Detect which cell encompasses the target text, then output its (X, Y) center coordinate. 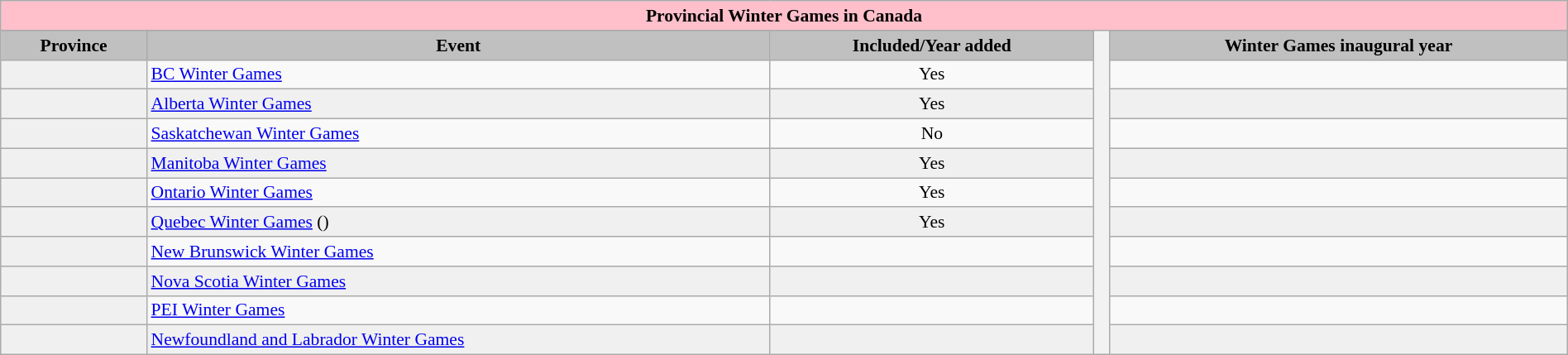
BC Winter Games (458, 74)
Ontario Winter Games (458, 193)
PEI Winter Games (458, 310)
Quebec Winter Games () (458, 223)
Nova Scotia Winter Games (458, 281)
Alberta Winter Games (458, 104)
No (932, 134)
Newfoundland and Labrador Winter Games (458, 340)
Saskatchewan Winter Games (458, 134)
Province (74, 46)
Provincial Winter Games in Canada (784, 16)
New Brunswick Winter Games (458, 252)
Winter Games inaugural year (1339, 46)
Event (458, 46)
Manitoba Winter Games (458, 163)
Included/Year added (932, 46)
